Determine the [x, y] coordinate at the center of the cell enclosing the given text.  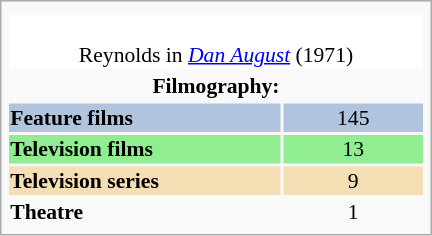
145 [353, 117]
Feature films [145, 117]
Theatre [145, 212]
Filmography: [216, 86]
13 [353, 149]
Television series [145, 180]
1 [353, 212]
Reynolds in Dan August (1971) [216, 42]
Television films [145, 149]
9 [353, 180]
